For the text-containing cell, return its midpoint in [X, Y] coordinate format. 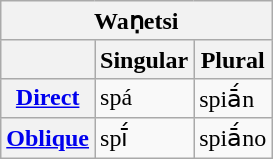
Waṇetsi [136, 21]
spá [144, 98]
spiā́no [233, 138]
Plural [233, 59]
Singular [144, 59]
spiā́n [233, 98]
Direct [48, 98]
Oblique [48, 138]
spī́ [144, 138]
